Return the [x, y] coordinate for the center point of the cell that contains the specified text.  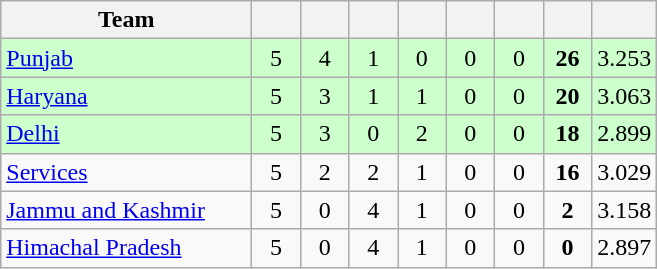
Punjab [126, 58]
Services [126, 172]
26 [568, 58]
Delhi [126, 134]
2.899 [624, 134]
3.158 [624, 210]
3.253 [624, 58]
16 [568, 172]
18 [568, 134]
20 [568, 96]
3.029 [624, 172]
Team [126, 20]
3.063 [624, 96]
Haryana [126, 96]
Jammu and Kashmir [126, 210]
Himachal Pradesh [126, 248]
2.897 [624, 248]
